Find where the given text appears and provide that cell's center as (x, y) coordinate. 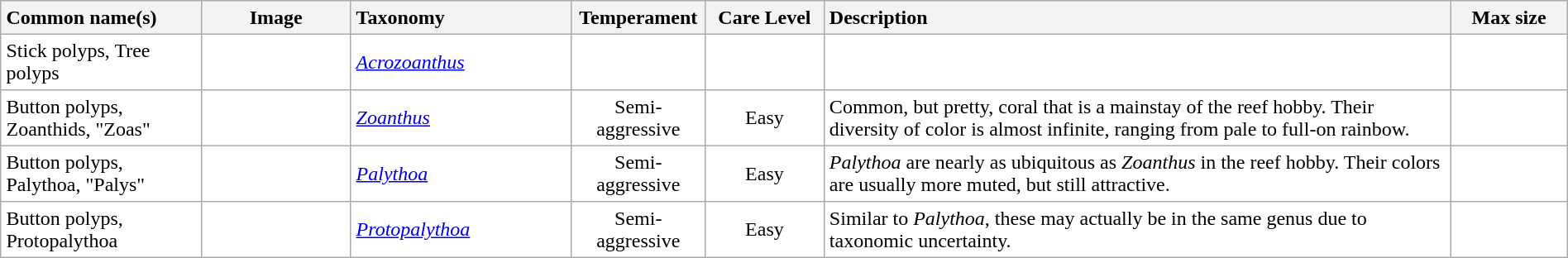
Description (1137, 17)
Common, but pretty, coral that is a mainstay of the reef hobby. Their diversity of color is almost infinite, ranging from pale to full-on rainbow. (1137, 118)
Zoanthus (461, 118)
Similar to Palythoa, these may actually be in the same genus due to taxonomic uncertainty. (1137, 230)
Palythoa are nearly as ubiquitous as Zoanthus in the reef hobby. Their colors are usually more muted, but still attractive. (1137, 174)
Max size (1508, 17)
Acrozoanthus (461, 62)
Image (275, 17)
Palythoa (461, 174)
Stick polyps, Tree polyps (101, 62)
Protopalythoa (461, 230)
Taxonomy (461, 17)
Care Level (764, 17)
Temperament (638, 17)
Button polyps, Zoanthids, "Zoas" (101, 118)
Button polyps, Protopalythoa (101, 230)
Button polyps, Palythoa, "Palys" (101, 174)
Common name(s) (101, 17)
